Search for the cell housing the specified text and yield its [X, Y] center coordinate. 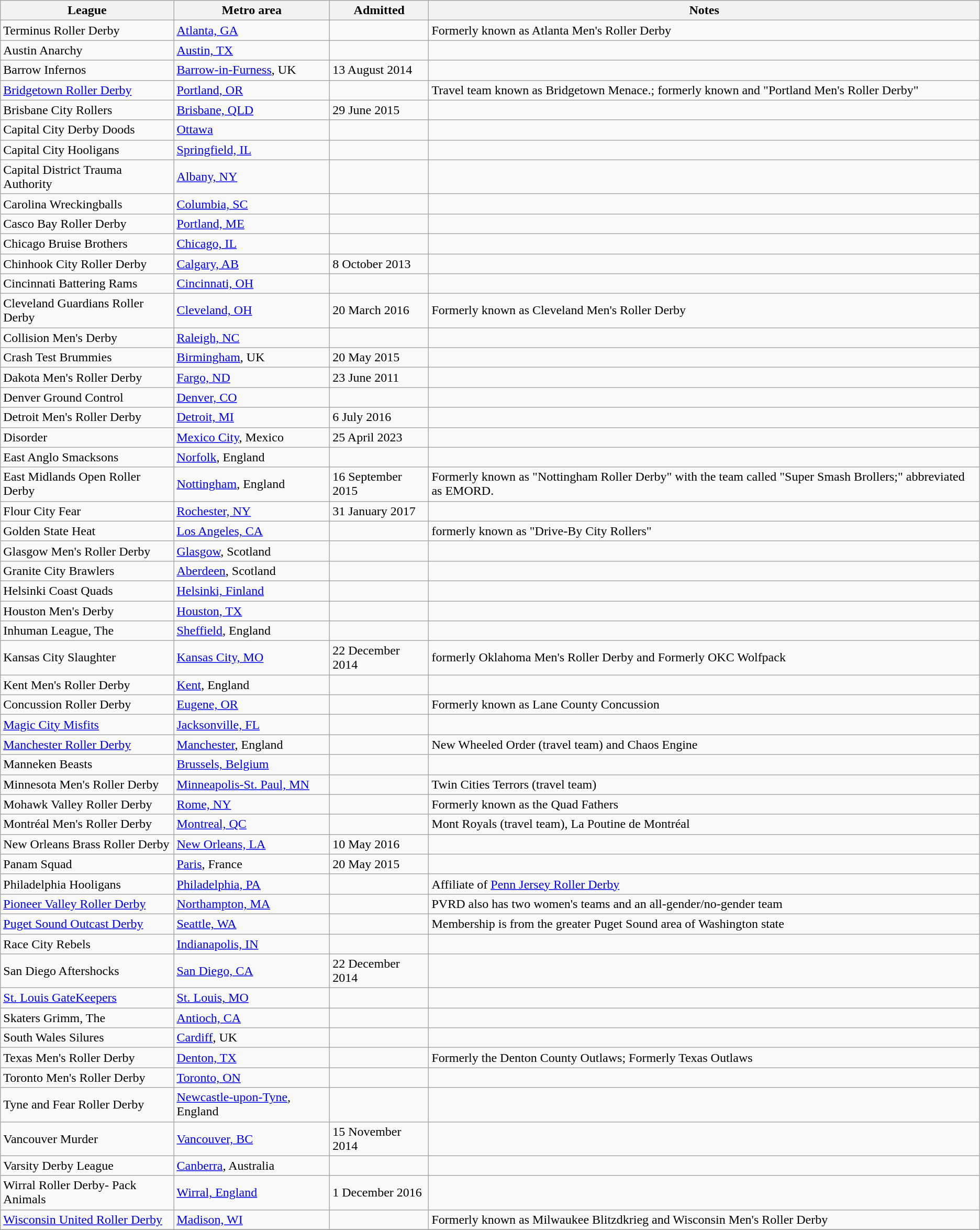
Columbia, SC [252, 204]
East Anglo Smacksons [87, 457]
Eugene, OR [252, 705]
Panam Squad [87, 864]
Norfolk, England [252, 457]
Mexico City, Mexico [252, 437]
Kent, England [252, 685]
formerly Oklahoma Men's Roller Derby and Formerly OKC Wolfpack [704, 658]
Rochester, NY [252, 511]
New Orleans, LA [252, 844]
Nottingham, England [252, 484]
Race City Rebels [87, 944]
Formerly known as Lane County Concussion [704, 705]
1 December 2016 [379, 1193]
Ottawa [252, 130]
25 April 2023 [379, 437]
Wirral Roller Derby- Pack Animals [87, 1193]
Toronto, ON [252, 1078]
Cleveland Guardians Roller Derby [87, 311]
Granite City Brawlers [87, 571]
Chicago, IL [252, 243]
Montréal Men's Roller Derby [87, 824]
Indianapolis, IN [252, 944]
Denton, TX [252, 1058]
Kent Men's Roller Derby [87, 685]
Brisbane, QLD [252, 110]
Concussion Roller Derby [87, 705]
Los Angeles, CA [252, 531]
Chinhook City Roller Derby [87, 263]
23 June 2011 [379, 378]
Cincinnati, OH [252, 284]
Minnesota Men's Roller Derby [87, 784]
Capital District Trauma Authority [87, 177]
6 July 2016 [379, 417]
Manneken Beasts [87, 764]
Denver Ground Control [87, 397]
Formerly known as the Quad Fathers [704, 804]
Houston Men's Derby [87, 611]
Admitted [379, 10]
Jacksonville, FL [252, 725]
Magic City Misfits [87, 725]
Raleigh, NC [252, 338]
Portland, ME [252, 224]
Capital City Derby Doods [87, 130]
Travel team known as Bridgetown Menace.; formerly known and "Portland Men's Roller Derby" [704, 90]
Twin Cities Terrors (travel team) [704, 784]
29 June 2015 [379, 110]
Glasgow, Scotland [252, 551]
Austin Anarchy [87, 50]
Skaters Grimm, The [87, 1018]
Chicago Bruise Brothers [87, 243]
Cardiff, UK [252, 1038]
Flour City Fear [87, 511]
Helsinki, Finland [252, 591]
Glasgow Men's Roller Derby [87, 551]
Detroit Men's Roller Derby [87, 417]
Formerly known as "Nottingham Roller Derby" with the team called "Super Smash Brollers;" abbreviated as EMORD. [704, 484]
16 September 2015 [379, 484]
Brussels, Belgium [252, 764]
Northampton, MA [252, 904]
Dakota Men's Roller Derby [87, 378]
San Diego Aftershocks [87, 971]
Brisbane City Rollers [87, 110]
Vancouver Murder [87, 1138]
Calgary, AB [252, 263]
Wisconsin United Roller Derby [87, 1220]
Cincinnati Battering Rams [87, 284]
Notes [704, 10]
San Diego, CA [252, 971]
Inhuman League, The [87, 631]
20 March 2016 [379, 311]
Vancouver, BC [252, 1138]
Texas Men's Roller Derby [87, 1058]
Aberdeen, Scotland [252, 571]
Varsity Derby League [87, 1166]
Casco Bay Roller Derby [87, 224]
South Wales Silures [87, 1038]
Formerly the Denton County Outlaws; Formerly Texas Outlaws [704, 1058]
Minneapolis-St. Paul, MN [252, 784]
Houston, TX [252, 611]
31 January 2017 [379, 511]
Puget Sound Outcast Derby [87, 924]
Disorder [87, 437]
Montreal, QC [252, 824]
Collision Men's Derby [87, 338]
Pioneer Valley Roller Derby [87, 904]
St. Louis GateKeepers [87, 998]
Austin, TX [252, 50]
Springfield, IL [252, 150]
Formerly known as Milwaukee Blitzdkrieg and Wisconsin Men's Roller Derby [704, 1220]
Terminus Roller Derby [87, 30]
East Midlands Open Roller Derby [87, 484]
Philadelphia Hooligans [87, 884]
Atlanta, GA [252, 30]
Capital City Hooligans [87, 150]
Antioch, CA [252, 1018]
Kansas City, MO [252, 658]
Canberra, Australia [252, 1166]
Seattle, WA [252, 924]
League [87, 10]
Portland, OR [252, 90]
Rome, NY [252, 804]
Toronto Men's Roller Derby [87, 1078]
Manchester, England [252, 745]
Barrow-in-Furness, UK [252, 70]
8 October 2013 [379, 263]
Paris, France [252, 864]
13 August 2014 [379, 70]
New Wheeled Order (travel team) and Chaos Engine [704, 745]
formerly known as "Drive-By City Rollers" [704, 531]
Carolina Wreckingballs [87, 204]
Golden State Heat [87, 531]
Mont Royals (travel team), La Poutine de Montréal [704, 824]
Tyne and Fear Roller Derby [87, 1105]
Manchester Roller Derby [87, 745]
PVRD also has two women's teams and an all-gender/no-gender team [704, 904]
Bridgetown Roller Derby [87, 90]
Metro area [252, 10]
Sheffield, England [252, 631]
10 May 2016 [379, 844]
Membership is from the greater Puget Sound area of Washington state [704, 924]
Kansas City Slaughter [87, 658]
Philadelphia, PA [252, 884]
Helsinki Coast Quads [87, 591]
Affiliate of Penn Jersey Roller Derby [704, 884]
New Orleans Brass Roller Derby [87, 844]
Fargo, ND [252, 378]
Denver, CO [252, 397]
Albany, NY [252, 177]
Detroit, MI [252, 417]
Formerly known as Cleveland Men's Roller Derby [704, 311]
Barrow Infernos [87, 70]
Wirral, England [252, 1193]
Formerly known as Atlanta Men's Roller Derby [704, 30]
Crash Test Brummies [87, 358]
Madison, WI [252, 1220]
Newcastle-upon-Tyne, England [252, 1105]
St. Louis, MO [252, 998]
Mohawk Valley Roller Derby [87, 804]
Birmingham, UK [252, 358]
Cleveland, OH [252, 311]
15 November 2014 [379, 1138]
